Locate the cell with the specified text and output its [x, y] center coordinate. 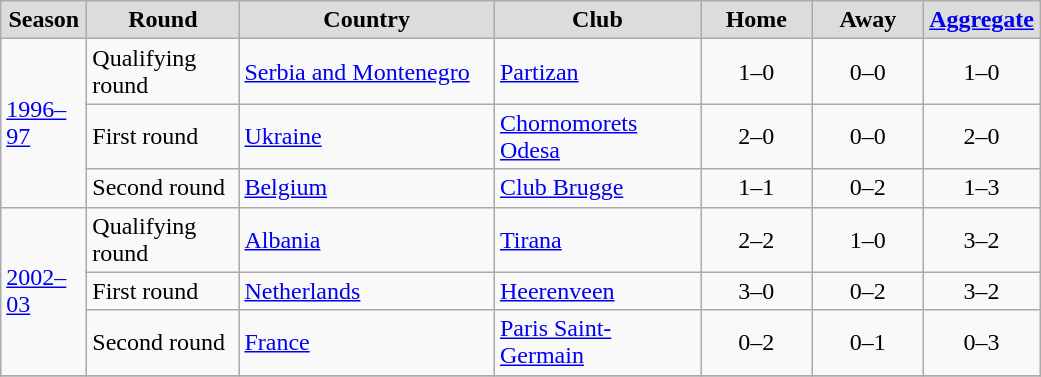
Round [163, 20]
1–1 [756, 188]
1996–97 [44, 123]
Serbia and Montenegro [367, 72]
3–0 [756, 291]
Ukraine [367, 136]
Partizan [597, 72]
Chornomorets Odesa [597, 136]
Home [756, 20]
2–2 [756, 240]
Aggregate [982, 20]
Club [597, 20]
2002–03 [44, 291]
Albania [367, 240]
Country [367, 20]
Away [868, 20]
Tirana [597, 240]
Belgium [367, 188]
0–3 [982, 342]
Season [44, 20]
Paris Saint-Germain [597, 342]
Netherlands [367, 291]
1–3 [982, 188]
France [367, 342]
Heerenveen [597, 291]
0–1 [868, 342]
Club Brugge [597, 188]
